Identify which cell holds the provided text, then report its (x, y) central coordinate. 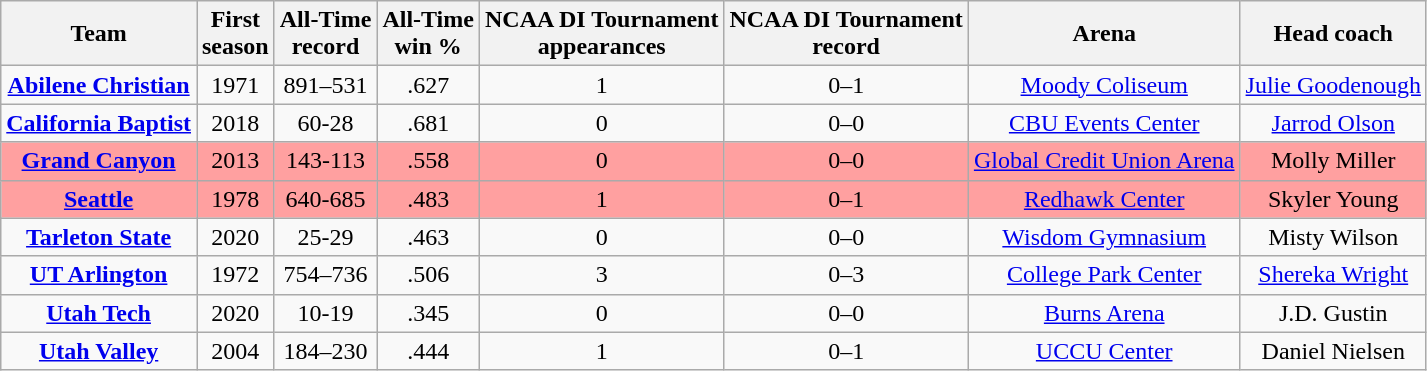
143-113 (326, 161)
Abilene Christian (99, 85)
.681 (428, 123)
Arena (1104, 34)
Burns Arena (1104, 313)
.558 (428, 161)
NCAA DI Tournamentrecord (846, 34)
UT Arlington (99, 275)
UCCU Center (1104, 351)
2018 (235, 123)
NCAA DI Tournamentappearances (601, 34)
Tarleton State (99, 237)
2013 (235, 161)
California Baptist (99, 123)
.444 (428, 351)
Grand Canyon (99, 161)
.463 (428, 237)
891–531 (326, 85)
All-Timewin % (428, 34)
.345 (428, 313)
All-Timerecord (326, 34)
.483 (428, 199)
Global Credit Union Arena (1104, 161)
Head coach (1333, 34)
10-19 (326, 313)
754–736 (326, 275)
Jarrod Olson (1333, 123)
J.D. Gustin (1333, 313)
0–3 (846, 275)
.627 (428, 85)
Molly Miller (1333, 161)
25-29 (326, 237)
College Park Center (1104, 275)
Team (99, 34)
Utah Tech (99, 313)
184–230 (326, 351)
3 (601, 275)
Shereka Wright (1333, 275)
Moody Coliseum (1104, 85)
Seattle (99, 199)
Utah Valley (99, 351)
Daniel Nielsen (1333, 351)
60-28 (326, 123)
Redhawk Center (1104, 199)
1972 (235, 275)
1978 (235, 199)
1971 (235, 85)
.506 (428, 275)
Julie Goodenough (1333, 85)
2004 (235, 351)
Firstseason (235, 34)
Skyler Young (1333, 199)
Wisdom Gymnasium (1104, 237)
Misty Wilson (1333, 237)
CBU Events Center (1104, 123)
640-685 (326, 199)
